Find where the given text appears and provide that cell's center as (x, y) coordinate. 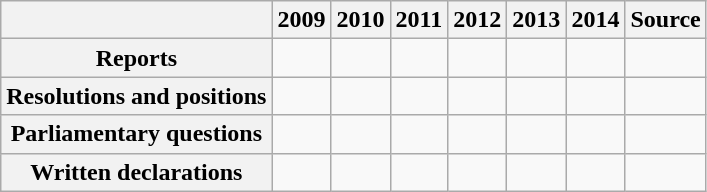
2012 (478, 20)
Parliamentary questions (136, 134)
Resolutions and positions (136, 96)
Source (666, 20)
Reports (136, 58)
2009 (302, 20)
2014 (596, 20)
2013 (536, 20)
2011 (419, 20)
2010 (360, 20)
Written declarations (136, 172)
